Pinpoint the cell where the given text exists, returning its (X, Y) midpoint coordinate. 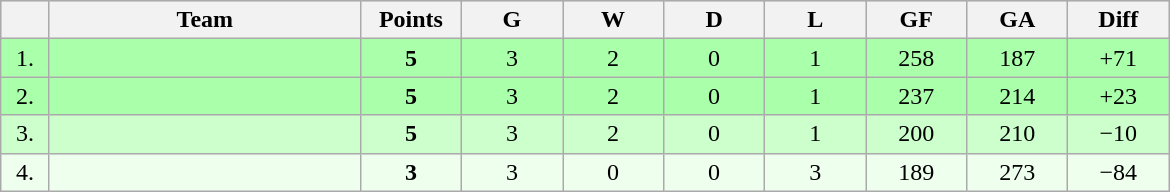
273 (1018, 172)
214 (1018, 96)
Diff (1118, 20)
4. (26, 172)
Team (204, 20)
GA (1018, 20)
3. (26, 134)
L (816, 20)
187 (1018, 58)
210 (1018, 134)
+23 (1118, 96)
200 (916, 134)
−84 (1118, 172)
W (612, 20)
237 (916, 96)
D (714, 20)
+71 (1118, 58)
GF (916, 20)
Points (410, 20)
258 (916, 58)
2. (26, 96)
G (512, 20)
189 (916, 172)
−10 (1118, 134)
1. (26, 58)
